For the text-containing cell, return its midpoint in (x, y) coordinate format. 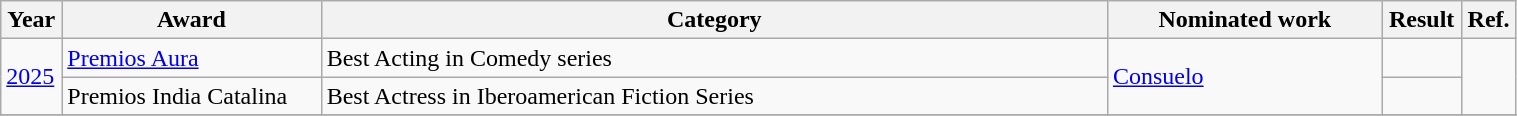
Premios India Catalina (192, 96)
Nominated work (1244, 20)
Category (714, 20)
Consuelo (1244, 77)
Award (192, 20)
Best Acting in Comedy series (714, 58)
Premios Aura (192, 58)
Ref. (1488, 20)
2025 (32, 77)
Year (32, 20)
Best Actress in Iberoamerican Fiction Series (714, 96)
Result (1422, 20)
